Extract the [x, y] coordinate from the center of the cell holding the provided text.  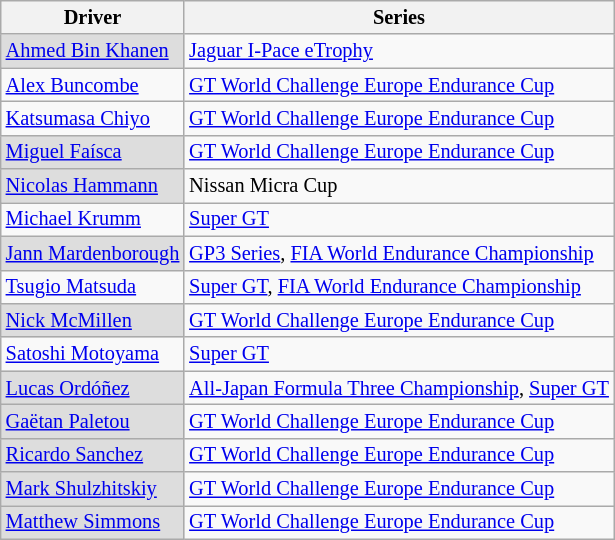
Michael Krumm [93, 219]
Miguel Faísca [93, 152]
Lucas Ordóñez [93, 388]
Tsugio Matsuda [93, 287]
Ricardo Sanchez [93, 455]
Jaguar I-Pace eTrophy [398, 51]
Satoshi Motoyama [93, 354]
Series [398, 17]
Mark Shulzhitskiy [93, 489]
Super GT, FIA World Endurance Championship [398, 287]
Ahmed Bin Khanen [93, 51]
Nicolas Hammann [93, 186]
Matthew Simmons [93, 522]
Katsumasa Chiyo [93, 118]
All-Japan Formula Three Championship, Super GT [398, 388]
Driver [93, 17]
Jann Mardenborough [93, 253]
Nick McMillen [93, 320]
Gaëtan Paletou [93, 421]
Alex Buncombe [93, 85]
Nissan Micra Cup [398, 186]
GP3 Series, FIA World Endurance Championship [398, 253]
